Pinpoint the cell where the given text exists, returning its [x, y] midpoint coordinate. 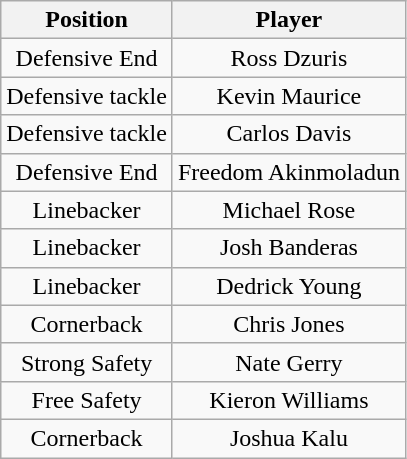
Kevin Maurice [288, 96]
Kieron Williams [288, 400]
Ross Dzuris [288, 58]
Free Safety [87, 400]
Chris Jones [288, 324]
Josh Banderas [288, 248]
Nate Gerry [288, 362]
Joshua Kalu [288, 438]
Freedom Akinmoladun [288, 172]
Dedrick Young [288, 286]
Carlos Davis [288, 134]
Player [288, 20]
Michael Rose [288, 210]
Strong Safety [87, 362]
Position [87, 20]
